Scan for the cell matching the given text and deliver its [X, Y] coordinate at center. 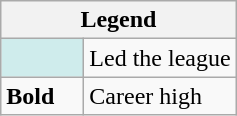
Career high [160, 96]
Led the league [160, 58]
Bold [42, 96]
Legend [118, 20]
